For the text-containing cell, return its midpoint in [X, Y] coordinate format. 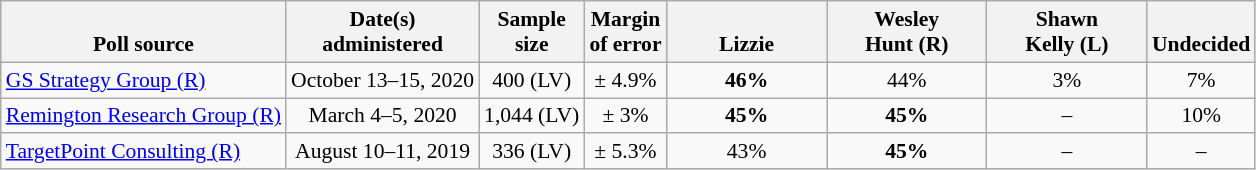
43% [747, 152]
Samplesize [532, 32]
3% [1067, 80]
± 3% [625, 116]
August 10–11, 2019 [382, 152]
March 4–5, 2020 [382, 116]
WesleyHunt (R) [907, 32]
Poll source [144, 32]
Undecided [1201, 32]
400 (LV) [532, 80]
44% [907, 80]
Date(s)administered [382, 32]
± 4.9% [625, 80]
October 13–15, 2020 [382, 80]
1,044 (LV) [532, 116]
46% [747, 80]
336 (LV) [532, 152]
Remington Research Group (R) [144, 116]
± 5.3% [625, 152]
7% [1201, 80]
ShawnKelly (L) [1067, 32]
Marginof error [625, 32]
TargetPoint Consulting (R) [144, 152]
GS Strategy Group (R) [144, 80]
Lizzie [747, 32]
10% [1201, 116]
